Detect which cell encompasses the target text, then output its (x, y) center coordinate. 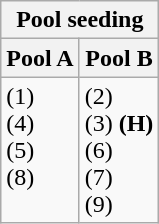
Pool seeding (80, 20)
(2) (3) (H) (6) (7) (9) (119, 150)
Pool B (119, 58)
Pool A (40, 58)
(1) (4) (5) (8) (40, 150)
